Pinpoint the cell where the given text exists, returning its [X, Y] midpoint coordinate. 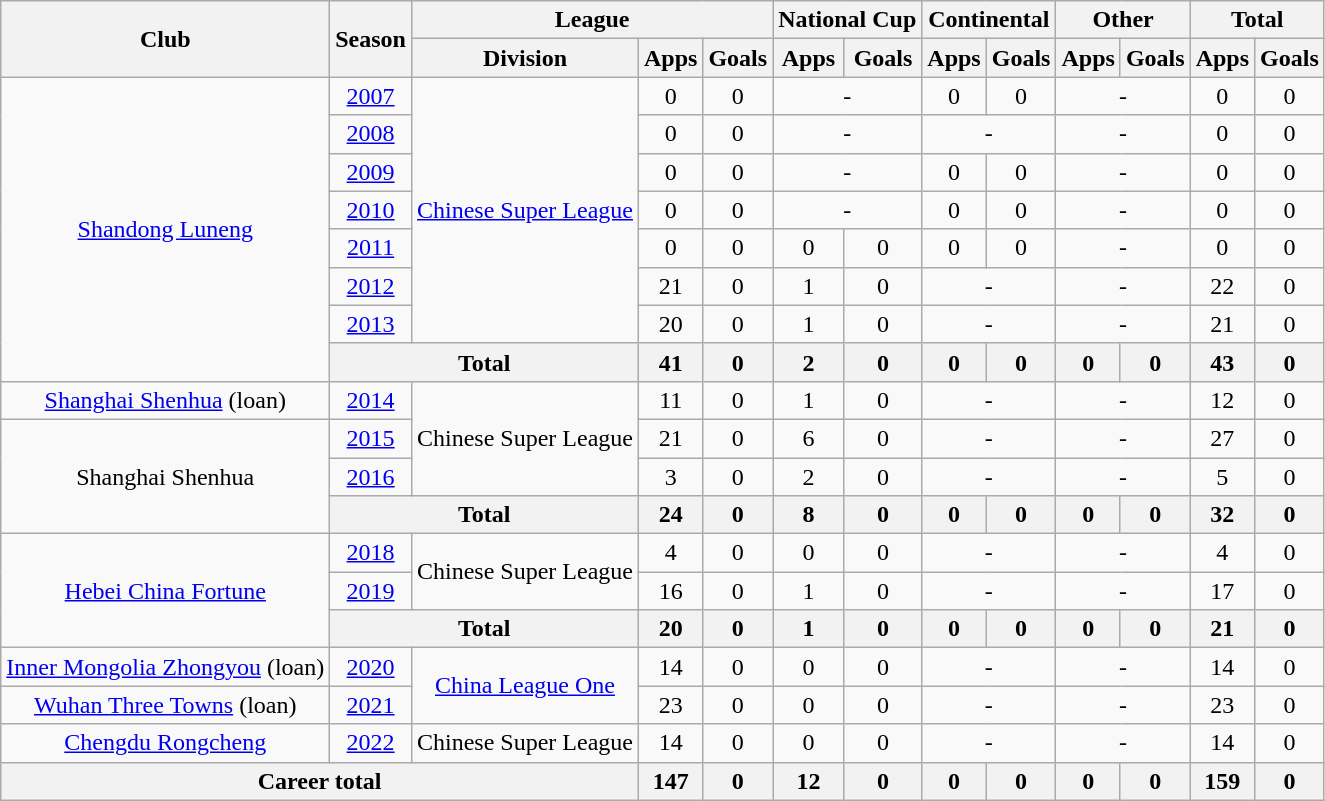
China League One [524, 686]
43 [1222, 362]
2012 [371, 286]
3 [670, 477]
Other [1123, 20]
Inner Mongolia Zhongyou (loan) [166, 667]
2014 [371, 400]
11 [670, 400]
Shanghai Shenhua (loan) [166, 400]
5 [1222, 477]
Wuhan Three Towns (loan) [166, 705]
Chengdu Rongcheng [166, 743]
2013 [371, 324]
32 [1222, 515]
League [592, 20]
159 [1222, 781]
Season [371, 39]
2009 [371, 172]
8 [809, 515]
2019 [371, 591]
27 [1222, 438]
Shandong Luneng [166, 229]
2007 [371, 96]
2022 [371, 743]
2021 [371, 705]
2010 [371, 210]
Continental [989, 20]
Club [166, 39]
24 [670, 515]
22 [1222, 286]
National Cup [848, 20]
Hebei China Fortune [166, 591]
2008 [371, 134]
17 [1222, 591]
2011 [371, 248]
16 [670, 591]
41 [670, 362]
2015 [371, 438]
2018 [371, 553]
Shanghai Shenhua [166, 476]
2020 [371, 667]
Career total [320, 781]
2016 [371, 477]
Division [524, 58]
6 [809, 438]
147 [670, 781]
